Extract the (x, y) coordinate from the center of the cell holding the provided text.  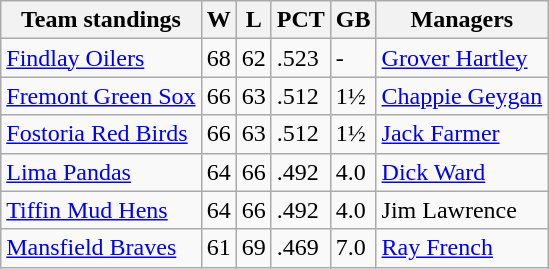
Ray French (462, 248)
61 (218, 248)
Lima Pandas (101, 172)
Tiffin Mud Hens (101, 210)
Findlay Oilers (101, 58)
62 (254, 58)
PCT (300, 20)
Team standings (101, 20)
- (353, 58)
68 (218, 58)
Jack Farmer (462, 134)
69 (254, 248)
7.0 (353, 248)
W (218, 20)
Mansfield Braves (101, 248)
Dick Ward (462, 172)
.469 (300, 248)
Managers (462, 20)
Chappie Geygan (462, 96)
Fremont Green Sox (101, 96)
Grover Hartley (462, 58)
L (254, 20)
Jim Lawrence (462, 210)
.523 (300, 58)
GB (353, 20)
Fostoria Red Birds (101, 134)
